For the text-containing cell, return its midpoint in [X, Y] coordinate format. 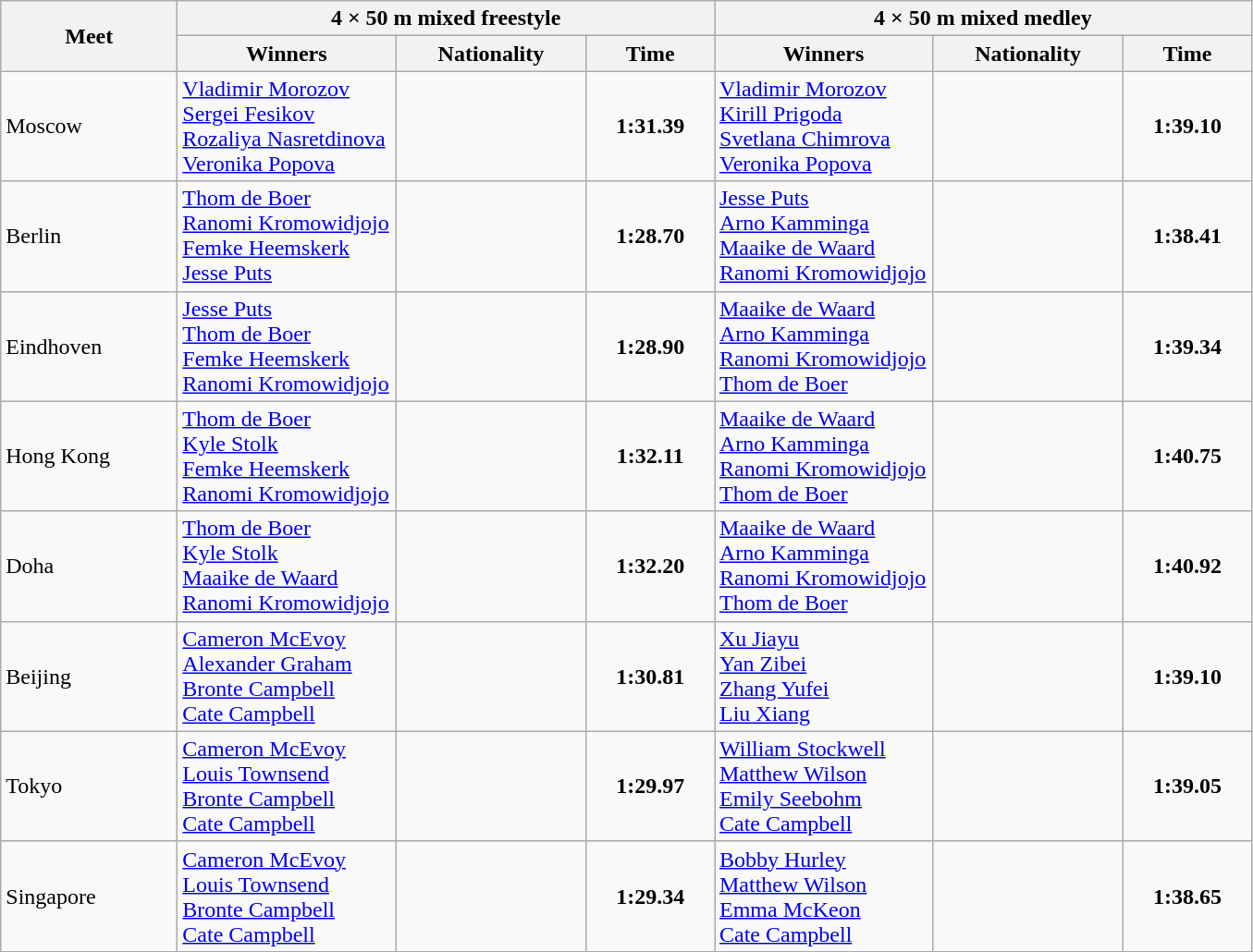
1:39.05 [1187, 786]
Hong Kong [89, 457]
Xu JiayuYan ZibeiZhang YufeiLiu Xiang [823, 677]
Thom de BoerKyle StolkFemke HeemskerkRanomi Kromowidjojo [287, 457]
Eindhoven [89, 346]
William StockwellMatthew WilsonEmily SeebohmCate Campbell [823, 786]
Vladimir MorozovKirill PrigodaSvetlana Chimrova Veronika Popova [823, 126]
1:40.75 [1187, 457]
1:32.20 [651, 566]
1:38.65 [1187, 897]
Beijing [89, 677]
Bobby HurleyMatthew WilsonEmma McKeonCate Campbell [823, 897]
Berlin [89, 237]
4 × 50 m mixed freestyle [446, 18]
1:31.39 [651, 126]
1:28.70 [651, 237]
1:40.92 [1187, 566]
1:28.90 [651, 346]
Moscow [89, 126]
1:30.81 [651, 677]
Jesse PutsArno KammingaMaaike de WaardRanomi Kromowidjojo [823, 237]
Cameron McEvoyAlexander GrahamBronte CampbellCate Campbell [287, 677]
Jesse PutsThom de BoerFemke HeemskerkRanomi Kromowidjojo [287, 346]
Thom de BoerKyle StolkMaaike de WaardRanomi Kromowidjojo [287, 566]
1:38.41 [1187, 237]
Meet [89, 36]
Thom de BoerRanomi KromowidjojoFemke HeemskerkJesse Puts [287, 237]
1:29.97 [651, 786]
1:29.34 [651, 897]
1:32.11 [651, 457]
Singapore [89, 897]
Tokyo [89, 786]
Doha [89, 566]
Vladimir MorozovSergei FesikovRozaliya NasretdinovaVeronika Popova [287, 126]
4 × 50 m mixed medley [982, 18]
1:39.34 [1187, 346]
